Locate the cell with the specified text and output its [x, y] center coordinate. 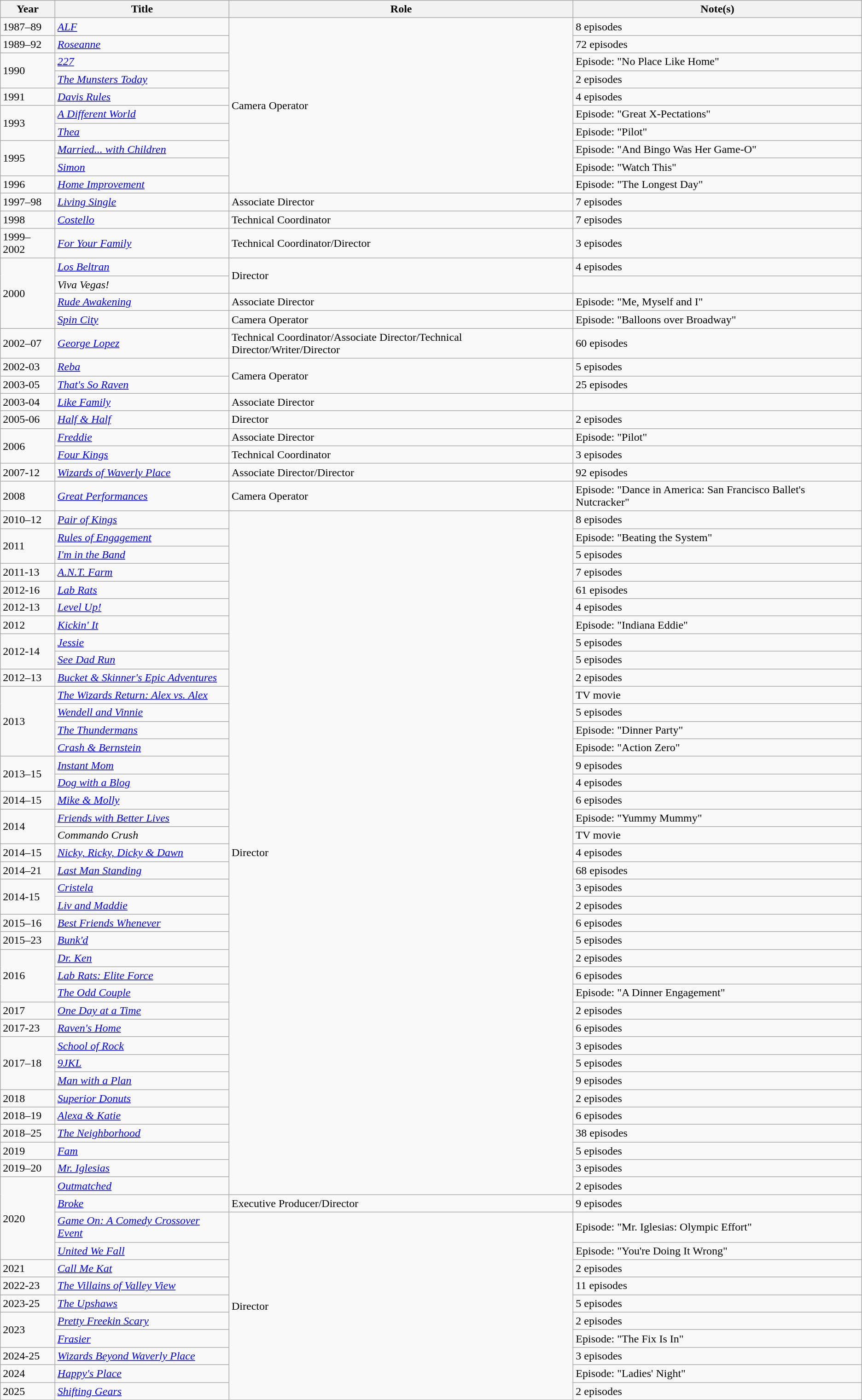
Best Friends Whenever [142, 923]
1995 [28, 158]
2024 [28, 1373]
Last Man Standing [142, 870]
2012–13 [28, 677]
That's So Raven [142, 385]
2005-06 [28, 420]
2013 [28, 721]
Living Single [142, 202]
Viva Vegas! [142, 285]
2014-15 [28, 897]
1996 [28, 184]
Episode: "Balloons over Broadway" [717, 320]
Episode: "Yummy Mummy" [717, 817]
Episode: "Dance in America: San Francisco Ballet's Nutcracker" [717, 496]
See Dad Run [142, 660]
Bunk'd [142, 940]
2017 [28, 1010]
Frasier [142, 1338]
2003-05 [28, 385]
68 episodes [717, 870]
Davis Rules [142, 97]
2011 [28, 546]
2015–16 [28, 923]
Shifting Gears [142, 1391]
Mr. Iglesias [142, 1168]
Like Family [142, 402]
Lab Rats: Elite Force [142, 975]
2008 [28, 496]
2014–21 [28, 870]
Rude Awakening [142, 302]
2006 [28, 446]
Episode: "Mr. Iglesias: Olympic Effort" [717, 1227]
2018–25 [28, 1133]
227 [142, 62]
Episode: "And Bingo Was Her Game-O" [717, 149]
Wizards Beyond Waverly Place [142, 1356]
Episode: "Indiana Eddie" [717, 625]
2012-13 [28, 607]
Roseanne [142, 44]
2007-12 [28, 472]
Superior Donuts [142, 1098]
2023-25 [28, 1303]
72 episodes [717, 44]
Mike & Molly [142, 800]
Game On: A Comedy Crossover Event [142, 1227]
Freddie [142, 437]
Four Kings [142, 455]
Wendell and Vinnie [142, 712]
25 episodes [717, 385]
1997–98 [28, 202]
Lab Rats [142, 590]
Episode: "A Dinner Engagement" [717, 993]
2003-04 [28, 402]
Episode: "Ladies' Night" [717, 1373]
The Munsters Today [142, 79]
Episode: "No Place Like Home" [717, 62]
2000 [28, 293]
1987–89 [28, 27]
Commando Crush [142, 835]
Episode: "Dinner Party" [717, 730]
2021 [28, 1268]
The Odd Couple [142, 993]
Married... with Children [142, 149]
Kickin' It [142, 625]
Wizards of Waverly Place [142, 472]
Episode: "Watch This" [717, 167]
2017-23 [28, 1028]
Technical Coordinator/Associate Director/Technical Director/Writer/Director [402, 344]
The Neighborhood [142, 1133]
George Lopez [142, 344]
2011-13 [28, 572]
Note(s) [717, 9]
Episode: "Me, Myself and I" [717, 302]
2013–15 [28, 774]
Associate Director/Director [402, 472]
Simon [142, 167]
Dr. Ken [142, 958]
92 episodes [717, 472]
38 episodes [717, 1133]
2023 [28, 1330]
Year [28, 9]
Episode: "Great X-Pectations" [717, 114]
Friends with Better Lives [142, 817]
Raven's Home [142, 1028]
Executive Producer/Director [402, 1203]
2015–23 [28, 940]
Alexa & Katie [142, 1116]
Jessie [142, 642]
Episode: "Beating the System" [717, 537]
11 episodes [717, 1286]
United We Fall [142, 1251]
Bucket & Skinner's Epic Adventures [142, 677]
Nicky, Ricky, Dicky & Dawn [142, 853]
1999–2002 [28, 243]
2020 [28, 1219]
1998 [28, 220]
The Wizards Return: Alex vs. Alex [142, 695]
2018 [28, 1098]
Episode: "The Longest Day" [717, 184]
9JKL [142, 1063]
2012-14 [28, 651]
Pair of Kings [142, 519]
2014 [28, 826]
Level Up! [142, 607]
Role [402, 9]
Episode: "Action Zero" [717, 747]
2022-23 [28, 1286]
Pretty Freekin Scary [142, 1321]
2017–18 [28, 1063]
Reba [142, 367]
2002–07 [28, 344]
60 episodes [717, 344]
2018–19 [28, 1116]
Home Improvement [142, 184]
Great Performances [142, 496]
2012 [28, 625]
1993 [28, 123]
Title [142, 9]
Episode: "The Fix Is In" [717, 1338]
Outmatched [142, 1186]
ALF [142, 27]
School of Rock [142, 1045]
Cristela [142, 888]
Dog with a Blog [142, 782]
Thea [142, 132]
Episode: "You're Doing It Wrong" [717, 1251]
Broke [142, 1203]
1989–92 [28, 44]
2016 [28, 975]
The Villains of Valley View [142, 1286]
2012-16 [28, 590]
2024-25 [28, 1356]
Los Beltran [142, 267]
2025 [28, 1391]
A Different World [142, 114]
Liv and Maddie [142, 905]
2019 [28, 1151]
61 episodes [717, 590]
Technical Coordinator/Director [402, 243]
1991 [28, 97]
2002-03 [28, 367]
Costello [142, 220]
The Thundermans [142, 730]
Instant Mom [142, 765]
Call Me Kat [142, 1268]
Spin City [142, 320]
Fam [142, 1151]
2019–20 [28, 1168]
Man with a Plan [142, 1080]
For Your Family [142, 243]
Crash & Bernstein [142, 747]
The Upshaws [142, 1303]
Happy's Place [142, 1373]
Half & Half [142, 420]
2010–12 [28, 519]
A.N.T. Farm [142, 572]
1990 [28, 70]
Rules of Engagement [142, 537]
I'm in the Band [142, 555]
One Day at a Time [142, 1010]
